Identify which cell holds the provided text, then report its [X, Y] central coordinate. 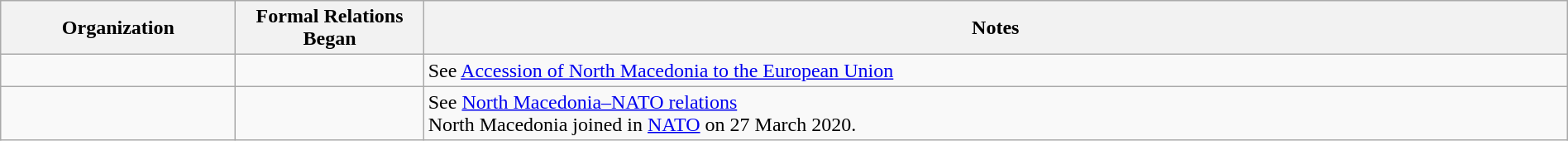
Formal Relations Began [329, 28]
Organization [118, 28]
See North Macedonia–NATO relationsNorth Macedonia joined in NATO on 27 March 2020. [996, 113]
Notes [996, 28]
See Accession of North Macedonia to the European Union [996, 70]
